Return (X, Y) of the center of cell containing provided text 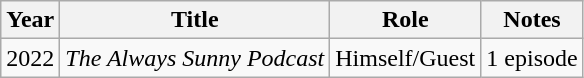
The Always Sunny Podcast (195, 58)
Himself/Guest (406, 58)
Title (195, 20)
1 episode (532, 58)
Notes (532, 20)
Year (30, 20)
2022 (30, 58)
Role (406, 20)
